Search for the cell housing the specified text and yield its [X, Y] center coordinate. 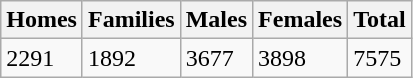
7575 [380, 58]
Females [300, 20]
2291 [42, 58]
3677 [216, 58]
Families [131, 20]
3898 [300, 58]
Males [216, 20]
1892 [131, 58]
Total [380, 20]
Homes [42, 20]
